Determine the (x, y) coordinate at the center of the cell enclosing the given text.  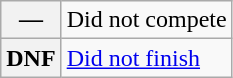
Did not compete (146, 20)
— (31, 20)
DNF (31, 58)
Did not finish (146, 58)
